Identify which cell holds the provided text, then report its [x, y] central coordinate. 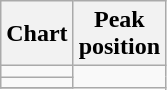
Peakposition [119, 34]
Chart [37, 34]
